Scan for the cell matching the given text and deliver its (x, y) coordinate at center. 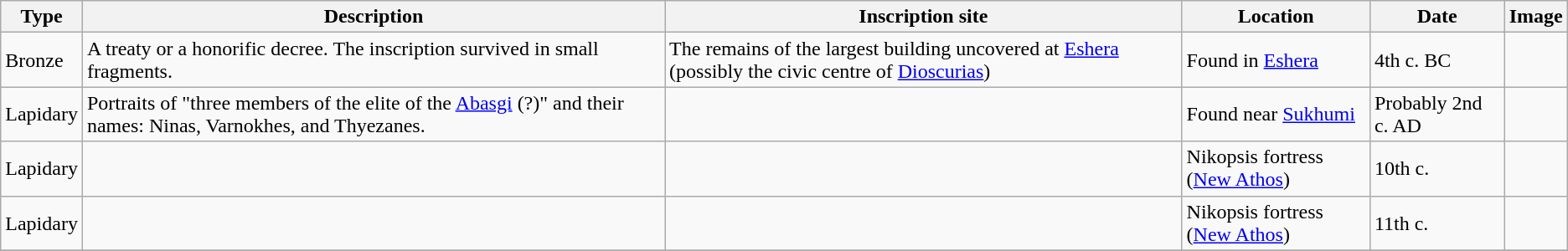
Description (374, 17)
Image (1536, 17)
Portraits of "three members of the elite of the Abasgi (?)" and their names: Ninas, Varnokhes, and Thyezanes. (374, 114)
10th c. (1437, 169)
Date (1437, 17)
A treaty or a honorific decree. The inscription survived in small fragments. (374, 60)
Type (42, 17)
11th c. (1437, 223)
Probably 2nd c. AD (1437, 114)
The remains of the largest building uncovered at Eshera (possibly the civic centre of Dioscurias) (924, 60)
Location (1276, 17)
Found in Eshera (1276, 60)
Inscription site (924, 17)
Found near Sukhumi (1276, 114)
4th c. BC (1437, 60)
Bronze (42, 60)
